Determine the (X, Y) coordinate at the center of the cell enclosing the given text.  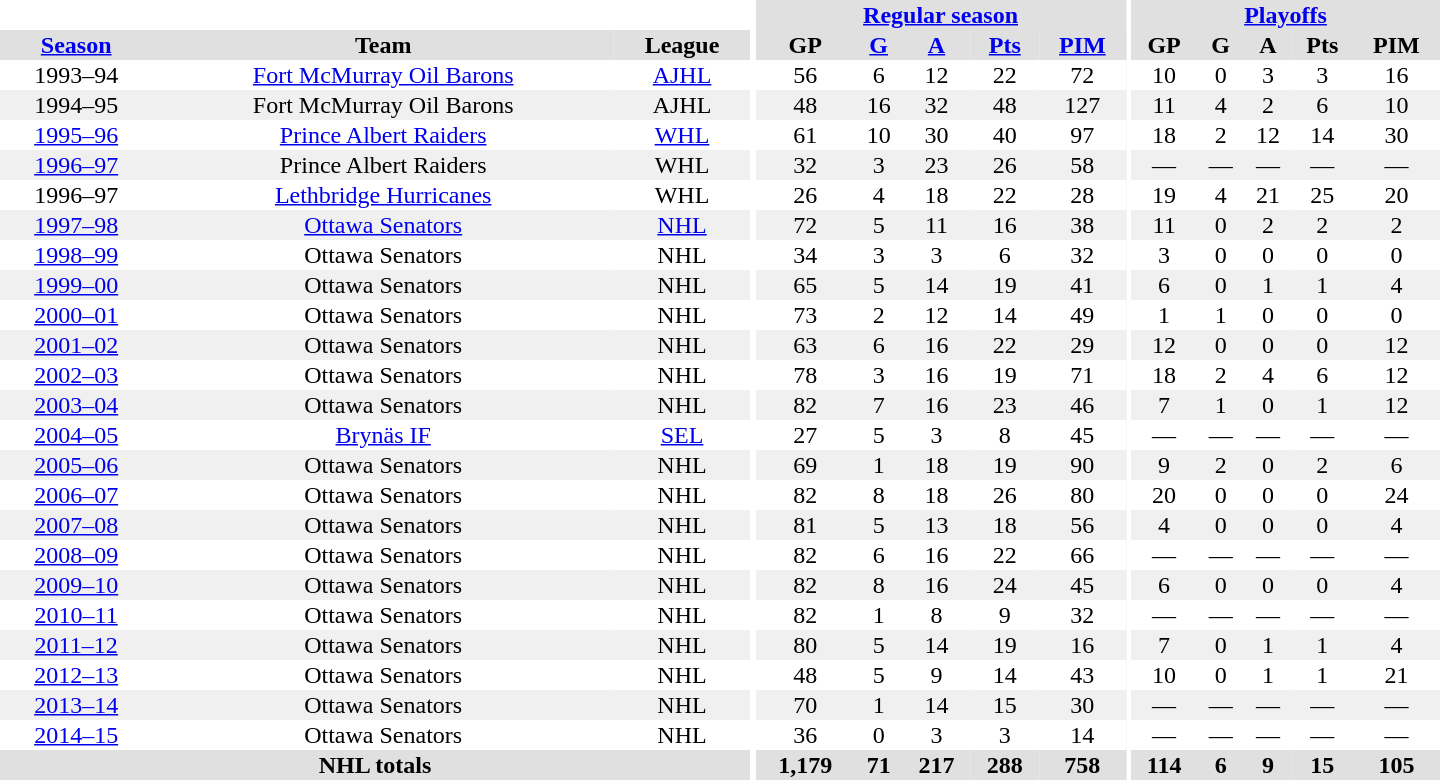
Playoffs (1286, 15)
81 (805, 525)
2014–15 (76, 735)
Season (76, 45)
2009–10 (76, 585)
758 (1082, 765)
Regular season (940, 15)
2013–14 (76, 705)
58 (1082, 165)
2010–11 (76, 615)
2003–04 (76, 405)
69 (805, 465)
1994–95 (76, 105)
Lethbridge Hurricanes (383, 195)
63 (805, 345)
2001–02 (76, 345)
13 (936, 525)
90 (1082, 465)
49 (1082, 315)
28 (1082, 195)
1,179 (805, 765)
NHL totals (375, 765)
127 (1082, 105)
29 (1082, 345)
Team (383, 45)
78 (805, 375)
2008–09 (76, 555)
65 (805, 285)
2000–01 (76, 315)
League (682, 45)
114 (1164, 765)
2006–07 (76, 495)
41 (1082, 285)
40 (1005, 135)
70 (805, 705)
1999–00 (76, 285)
36 (805, 735)
43 (1082, 675)
1997–98 (76, 225)
217 (936, 765)
1998–99 (76, 255)
27 (805, 435)
38 (1082, 225)
73 (805, 315)
61 (805, 135)
2002–03 (76, 375)
2007–08 (76, 525)
46 (1082, 405)
SEL (682, 435)
66 (1082, 555)
Brynäs IF (383, 435)
1993–94 (76, 75)
34 (805, 255)
97 (1082, 135)
288 (1005, 765)
2012–13 (76, 675)
2005–06 (76, 465)
1995–96 (76, 135)
105 (1396, 765)
2004–05 (76, 435)
25 (1322, 195)
2011–12 (76, 645)
